Return the (x, y) coordinate for the center point of the cell that contains the specified text.  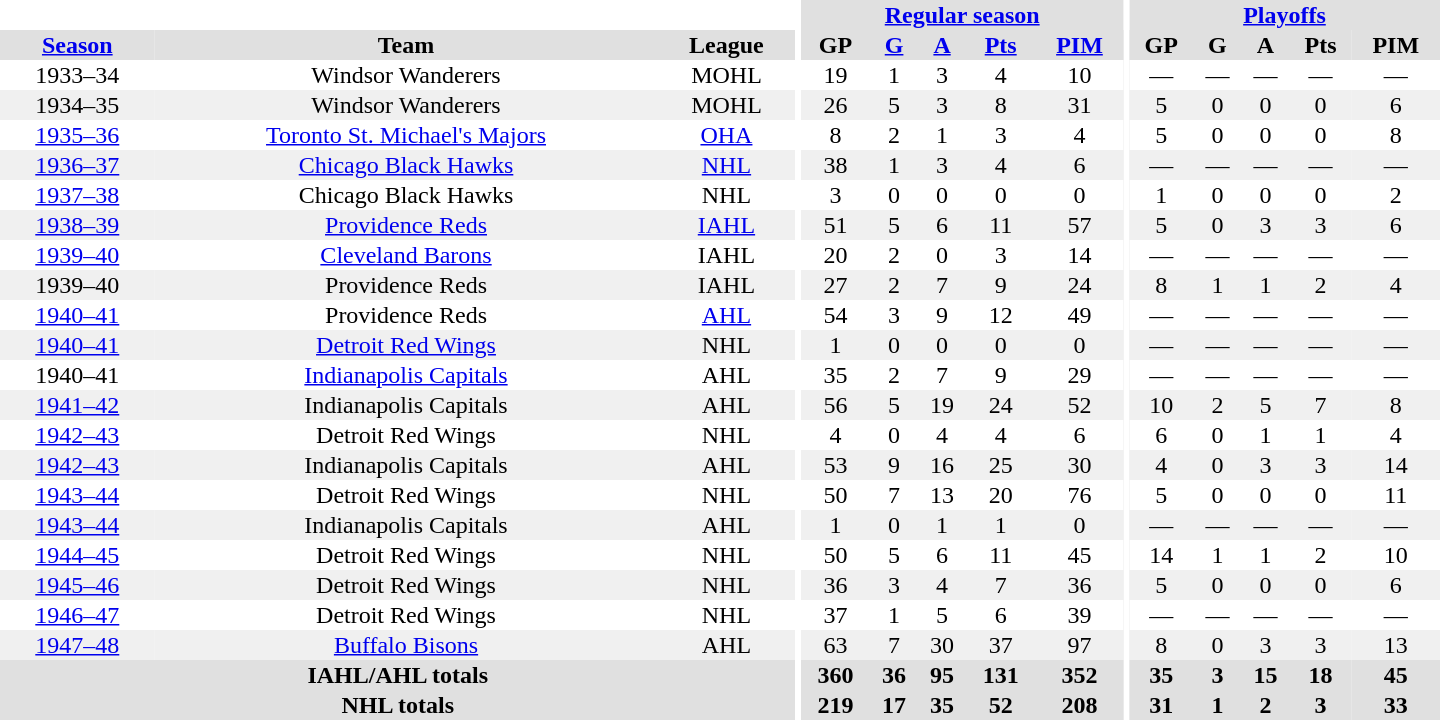
51 (836, 225)
Playoffs (1284, 15)
16 (942, 465)
18 (1320, 675)
360 (836, 675)
IAHL/AHL totals (398, 675)
57 (1079, 225)
Buffalo Bisons (406, 645)
53 (836, 465)
Toronto St. Michael's Majors (406, 135)
38 (836, 165)
1944–45 (78, 555)
1934–35 (78, 105)
1933–34 (78, 75)
OHA (726, 135)
1945–46 (78, 585)
15 (1265, 675)
54 (836, 315)
1947–48 (78, 645)
29 (1079, 375)
219 (836, 705)
1937–38 (78, 195)
1938–39 (78, 225)
1946–47 (78, 615)
1941–42 (78, 405)
49 (1079, 315)
95 (942, 675)
39 (1079, 615)
26 (836, 105)
NHL totals (398, 705)
97 (1079, 645)
76 (1079, 495)
27 (836, 285)
Cleveland Barons (406, 255)
Regular season (962, 15)
25 (1000, 465)
12 (1000, 315)
56 (836, 405)
131 (1000, 675)
1936–37 (78, 165)
33 (1396, 705)
League (726, 45)
352 (1079, 675)
1935–36 (78, 135)
208 (1079, 705)
Season (78, 45)
Team (406, 45)
63 (836, 645)
17 (894, 705)
